Find where the given text appears and provide that cell's center as (X, Y) coordinate. 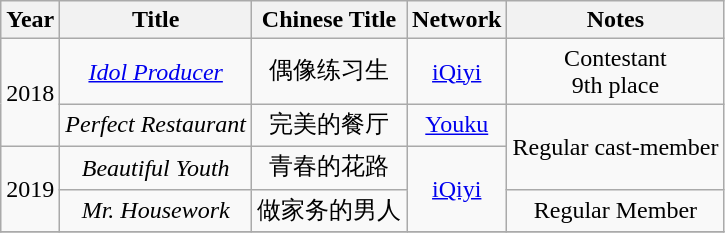
Title (156, 20)
Regular Member (616, 210)
Idol Producer (156, 72)
Youku (457, 126)
做家务的男人 (330, 210)
Beautiful Youth (156, 168)
青春的花路 (330, 168)
2018 (30, 93)
完美的餐厅 (330, 126)
Contestant9th place (616, 72)
Year (30, 20)
Mr. Housework (156, 210)
偶像练习生 (330, 72)
Chinese Title (330, 20)
Network (457, 20)
Perfect Restaurant (156, 126)
Notes (616, 20)
Regular cast-member (616, 146)
2019 (30, 188)
